Output the (x, y) coordinate of the center of the cell containing the given text.  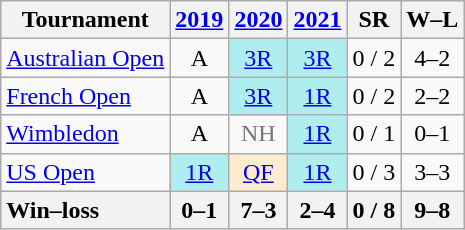
Wimbledon (86, 134)
2019 (200, 20)
0 / 3 (374, 172)
0 / 1 (374, 134)
Win–loss (86, 210)
2–4 (318, 210)
2020 (258, 20)
SR (374, 20)
2021 (318, 20)
NH (258, 134)
W–L (432, 20)
Tournament (86, 20)
US Open (86, 172)
9–8 (432, 210)
2–2 (432, 96)
3–3 (432, 172)
French Open (86, 96)
0 / 8 (374, 210)
7–3 (258, 210)
Australian Open (86, 58)
4–2 (432, 58)
QF (258, 172)
